Return the [x, y] coordinate for the center point of the cell that contains the specified text.  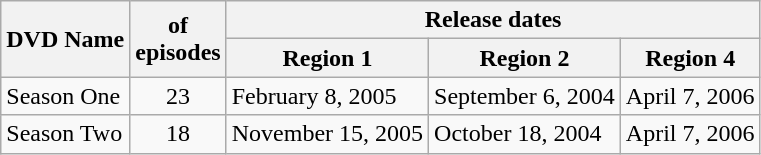
Season One [66, 96]
Region 2 [525, 58]
23 [178, 96]
September 6, 2004 [525, 96]
October 18, 2004 [525, 134]
Region 4 [690, 58]
18 [178, 134]
ofepisodes [178, 39]
November 15, 2005 [327, 134]
February 8, 2005 [327, 96]
Release dates [493, 20]
Region 1 [327, 58]
Season Two [66, 134]
DVD Name [66, 39]
